Provide the (x, y) coordinate of the cell's center where the given text is located.  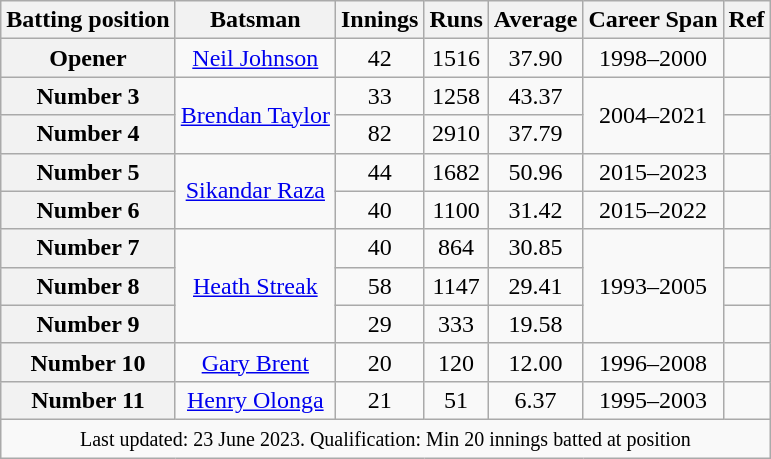
6.37 (536, 400)
120 (456, 362)
Number 11 (88, 400)
12.00 (536, 362)
Average (536, 20)
Number 5 (88, 172)
31.42 (536, 210)
33 (379, 96)
1995–2003 (653, 400)
2015–2023 (653, 172)
Batting position (88, 20)
44 (379, 172)
30.85 (536, 248)
21 (379, 400)
19.58 (536, 324)
1516 (456, 58)
Last updated: 23 June 2023. Qualification: Min 20 innings batted at position (386, 438)
333 (456, 324)
Brendan Taylor (255, 115)
Number 6 (88, 210)
29 (379, 324)
42 (379, 58)
Ref (746, 20)
1998–2000 (653, 58)
1147 (456, 286)
Number 4 (88, 134)
Gary Brent (255, 362)
1258 (456, 96)
29.41 (536, 286)
Henry Olonga (255, 400)
82 (379, 134)
1100 (456, 210)
1993–2005 (653, 286)
20 (379, 362)
Neil Johnson (255, 58)
2004–2021 (653, 115)
Heath Streak (255, 286)
Number 8 (88, 286)
Sikandar Raza (255, 191)
1682 (456, 172)
Innings (379, 20)
Runs (456, 20)
43.37 (536, 96)
2910 (456, 134)
51 (456, 400)
37.79 (536, 134)
2015–2022 (653, 210)
Number 10 (88, 362)
Career Span (653, 20)
Batsman (255, 20)
1996–2008 (653, 362)
37.90 (536, 58)
Opener (88, 58)
Number 3 (88, 96)
50.96 (536, 172)
Number 7 (88, 248)
58 (379, 286)
864 (456, 248)
Number 9 (88, 324)
